Output the [X, Y] coordinate of the center of the cell containing the given text.  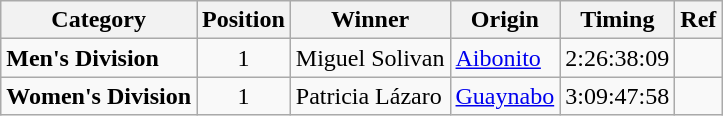
Origin [505, 20]
Ref [698, 20]
2:26:38:09 [618, 58]
Men's Division [99, 58]
Miguel Solivan [370, 58]
Category [99, 20]
Patricia Lázaro [370, 96]
Aibonito [505, 58]
Position [244, 20]
Timing [618, 20]
Winner [370, 20]
3:09:47:58 [618, 96]
Women's Division [99, 96]
Guaynabo [505, 96]
